Identify which cell holds the provided text, then report its [X, Y] central coordinate. 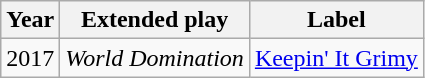
Year [30, 20]
2017 [30, 58]
Label [336, 20]
Keepin' It Grimy [336, 58]
Extended play [155, 20]
World Domination [155, 58]
